Output the [X, Y] coordinate of the center of the cell containing the given text.  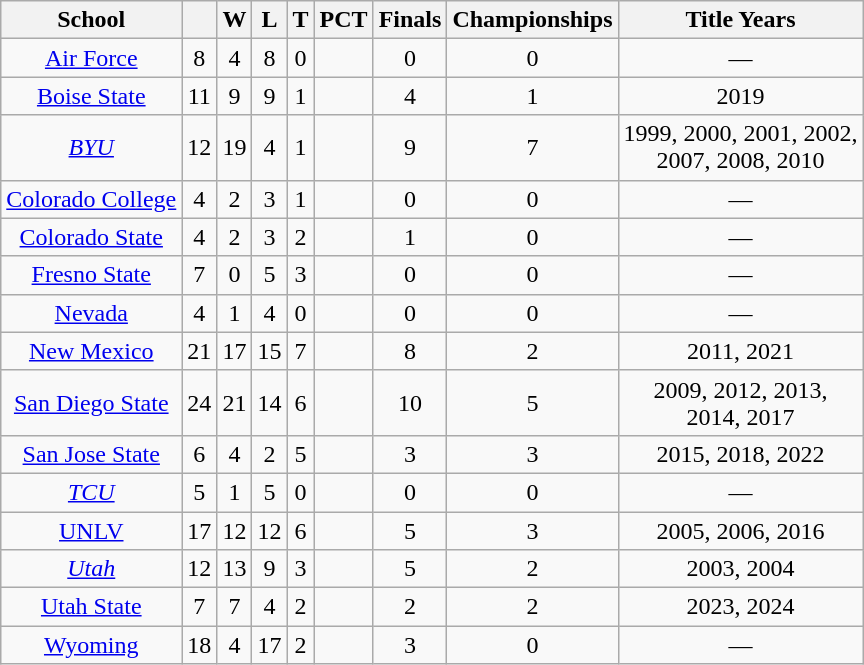
PCT [344, 20]
New Mexico [92, 351]
Championships [532, 20]
TCU [92, 492]
18 [200, 645]
13 [234, 569]
2003, 2004 [740, 569]
Colorado State [92, 237]
UNLV [92, 531]
Fresno State [92, 275]
2019 [740, 96]
San Diego State [92, 402]
W [234, 20]
Wyoming [92, 645]
Boise State [92, 96]
Colorado College [92, 199]
San Jose State [92, 454]
24 [200, 402]
1999, 2000, 2001, 2002,2007, 2008, 2010 [740, 148]
2023, 2024 [740, 607]
L [270, 20]
2005, 2006, 2016 [740, 531]
2015, 2018, 2022 [740, 454]
11 [200, 96]
2011, 2021 [740, 351]
Title Years [740, 20]
19 [234, 148]
T [300, 20]
2009, 2012, 2013,2014, 2017 [740, 402]
Utah State [92, 607]
Finals [410, 20]
10 [410, 402]
Utah [92, 569]
BYU [92, 148]
School [92, 20]
Nevada [92, 313]
14 [270, 402]
Air Force [92, 58]
15 [270, 351]
